Search for the cell housing the specified text and yield its (x, y) center coordinate. 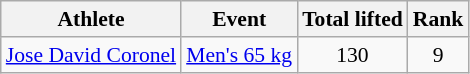
Jose David Coronel (91, 55)
Athlete (91, 19)
9 (438, 55)
Men's 65 kg (239, 55)
Rank (438, 19)
Total lifted (352, 19)
130 (352, 55)
Event (239, 19)
